Detect which cell encompasses the target text, then output its [X, Y] center coordinate. 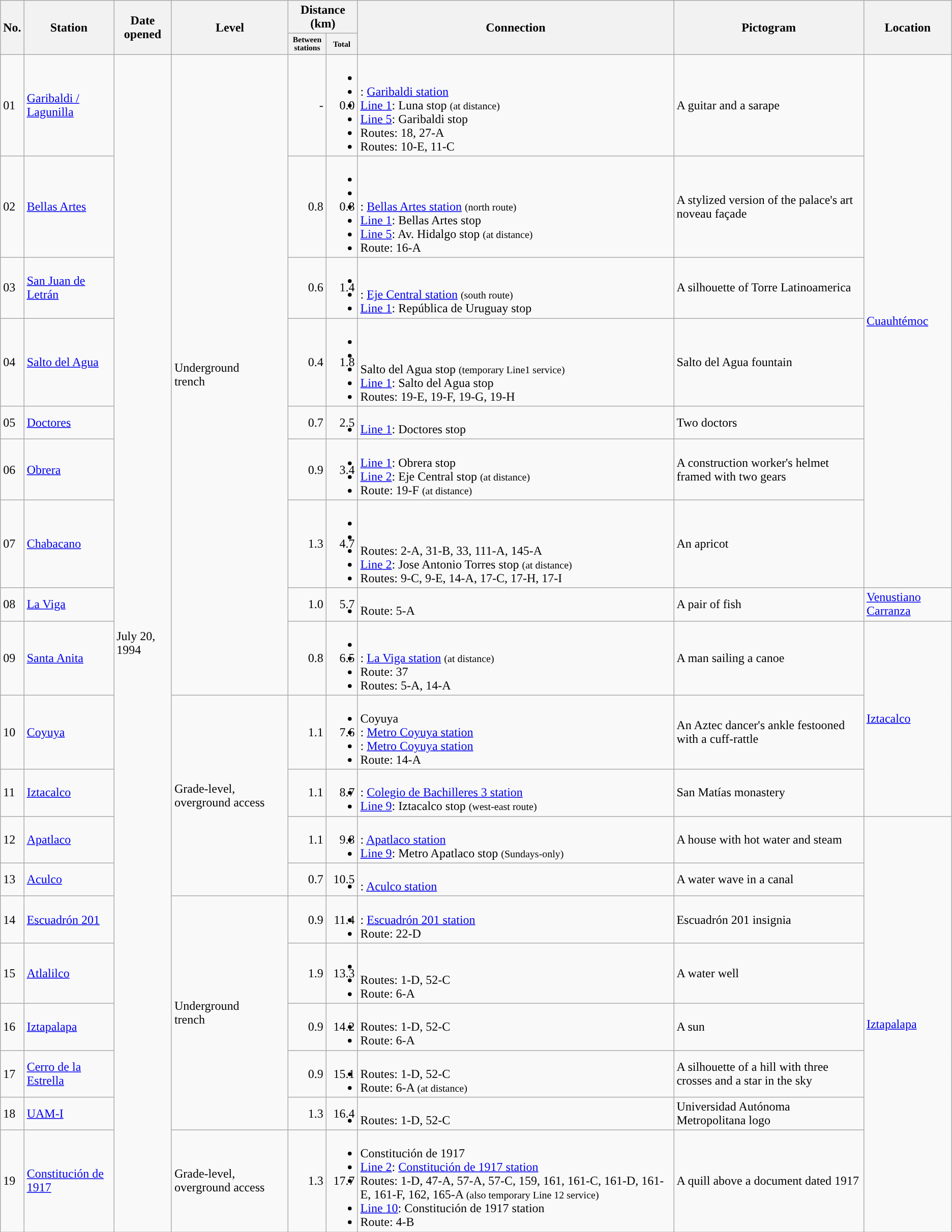
Connection [516, 27]
Routes: 1-D, 52-C [516, 1114]
July 20, 1994 [143, 643]
07 [12, 544]
Total [342, 44]
1.9 [307, 973]
15 [12, 973]
Line 1: Doctores stop [516, 423]
Coyuya : Metro Coyuya station : Metro Coyuya station Route: 14-A [516, 732]
Pictogram [769, 27]
Obrera [69, 470]
: Eje Central station (south route) Line 1: República de Uruguay stop [516, 288]
San Matías monastery [769, 793]
10.5 [342, 880]
6.5 [342, 658]
03 [12, 288]
A guitar and a sarape [769, 105]
17 [12, 1074]
Level [230, 27]
A water wave in a canal [769, 880]
La Viga [69, 604]
An apricot [769, 544]
Cuauhtémoc [907, 321]
Two doctors [769, 423]
Salto del Agua stop (temporary Line1 service) Line 1: Salto del Agua stop Routes: 19-E, 19-F, 19-G, 19-H [516, 362]
Doctores [69, 423]
A house with hot water and steam [769, 839]
A construction worker's helmet framed with two gears [769, 470]
11 [12, 793]
Atlalilco [69, 973]
Constitución de 1917 [69, 1181]
Garibaldi / Lagunilla [69, 105]
A pair of fish [769, 604]
San Juan de Letrán [69, 288]
: La Viga station (at distance) Route: 37 Routes: 5-A, 14-A [516, 658]
14 [12, 919]
: Bellas Artes station (north route) Line 1: Bellas Artes stop Line 5: Av. Hidalgo stop (at distance) Route: 16-A [516, 207]
11.4 [342, 919]
Date opened [143, 27]
2.5 [342, 423]
A silhouette of Torre Latinoamerica [769, 288]
Santa Anita [69, 658]
Apatlaco [69, 839]
04 [12, 362]
No. [12, 27]
An Aztec dancer's ankle festooned with a cuff-rattle [769, 732]
: Colegio de Bachilleres 3 station Line 9: Iztacalco stop (west-east route) [516, 793]
01 [12, 105]
16 [12, 1027]
Distance (km) [323, 17]
5.7 [342, 604]
Escuadrón 201 insignia [769, 919]
: Garibaldi station Line 1: Luna stop (at distance) Line 5: Garibaldi stop Routes: 18, 27-A Routes: 10-E, 11-C [516, 105]
0.6 [307, 288]
Routes: 2-A, 31-B, 33, 111-A, 145-A Line 2: Jose Antonio Torres stop (at distance) Routes: 9-C, 9-E, 14-A, 17-C, 17-H, 17-I [516, 544]
16.4 [342, 1114]
13 [12, 880]
Universidad Autónoma Metropolitana logo [769, 1114]
Salto del Agua fountain [769, 362]
Location [907, 27]
9.8 [342, 839]
12 [12, 839]
8.7 [342, 793]
: Aculco station [516, 880]
Salto del Agua [69, 362]
05 [12, 423]
Escuadrón 201 [69, 919]
0.0 [342, 105]
1.4 [342, 288]
0.4 [307, 362]
UAM-I [69, 1114]
A man sailing a canoe [769, 658]
Route: 5-A [516, 604]
A stylized version of the palace's art noveau façade [769, 207]
A quill above a document dated 1917 [769, 1181]
Station [69, 27]
10 [12, 732]
A silhouette of a hill with three crosses and a star in the sky [769, 1074]
13.3 [342, 973]
Routes: 1-D, 52-C Route: 6-A (at distance) [516, 1074]
15.1 [342, 1074]
06 [12, 470]
08 [12, 604]
A water well [769, 973]
4.7 [342, 544]
1.0 [307, 604]
1.8 [342, 362]
Chabacano [69, 544]
14.2 [342, 1027]
19 [12, 1181]
09 [12, 658]
17.7 [342, 1181]
18 [12, 1114]
- [307, 105]
02 [12, 207]
Cerro de la Estrella [69, 1074]
Line 1: Obrera stop Line 2: Eje Central stop (at distance) Route: 19-F (at distance) [516, 470]
3.4 [342, 470]
Venustiano Carranza [907, 604]
A sun [769, 1027]
7.6 [342, 732]
Bellas Artes [69, 207]
Coyuya [69, 732]
Betweenstations [307, 44]
: Escuadrón 201 station Route: 22-D [516, 919]
: Apatlaco station Line 9: Metro Apatlaco stop (Sundays-only) [516, 839]
Aculco [69, 880]
